Output the (X, Y) coordinate of the center of the cell containing the given text.  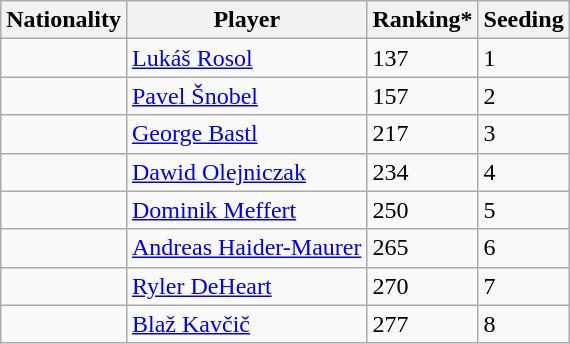
Nationality (64, 20)
Ryler DeHeart (246, 286)
Lukáš Rosol (246, 58)
Dominik Meffert (246, 210)
Seeding (524, 20)
1 (524, 58)
Player (246, 20)
3 (524, 134)
265 (422, 248)
Andreas Haider-Maurer (246, 248)
157 (422, 96)
Blaž Kavčič (246, 324)
8 (524, 324)
George Bastl (246, 134)
137 (422, 58)
Dawid Olejniczak (246, 172)
Ranking* (422, 20)
7 (524, 286)
270 (422, 286)
4 (524, 172)
217 (422, 134)
234 (422, 172)
5 (524, 210)
Pavel Šnobel (246, 96)
250 (422, 210)
277 (422, 324)
2 (524, 96)
6 (524, 248)
